Output the (X, Y) coordinate of the center of the cell containing the given text.  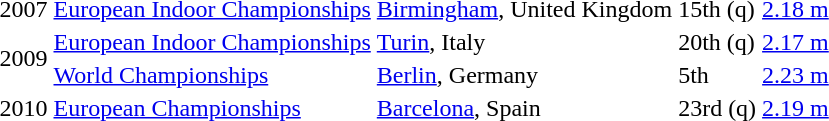
Turin, Italy (524, 42)
20th (q) (718, 42)
Berlin, Germany (524, 75)
World Championships (212, 75)
5th (718, 75)
European Indoor Championships (212, 42)
